For the text-containing cell, return its midpoint in (X, Y) coordinate format. 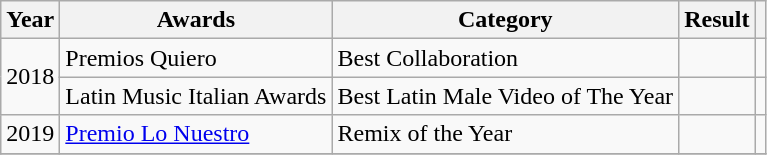
Result (717, 20)
2018 (30, 77)
2019 (30, 134)
Year (30, 20)
Best Collaboration (506, 58)
Category (506, 20)
Remix of the Year (506, 134)
Latin Music Italian Awards (196, 96)
Premio Lo Nuestro (196, 134)
Awards (196, 20)
Premios Quiero (196, 58)
Best Latin Male Video of The Year (506, 96)
